Pinpoint the cell where the given text exists, returning its [X, Y] midpoint coordinate. 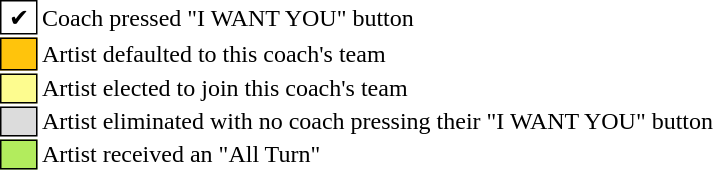
✔ [19, 17]
